Return the (X, Y) coordinate for the center point of the cell that contains the specified text.  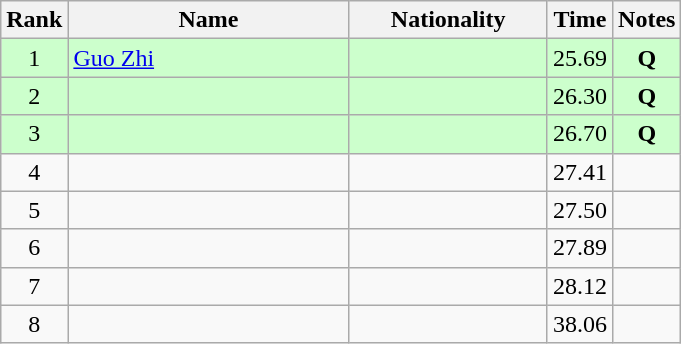
1 (34, 58)
3 (34, 134)
2 (34, 96)
28.12 (580, 286)
Nationality (448, 20)
7 (34, 286)
27.41 (580, 172)
Rank (34, 20)
Notes (647, 20)
38.06 (580, 324)
25.69 (580, 58)
6 (34, 248)
26.30 (580, 96)
Time (580, 20)
27.50 (580, 210)
27.89 (580, 248)
26.70 (580, 134)
4 (34, 172)
Guo Zhi (208, 58)
5 (34, 210)
Name (208, 20)
8 (34, 324)
